For the text-containing cell, return its midpoint in (x, y) coordinate format. 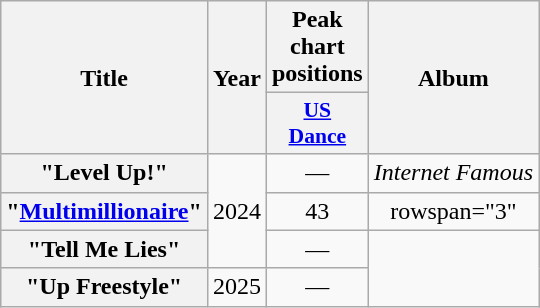
Album (453, 78)
"Multimillionaire" (104, 211)
43 (317, 211)
"Up Freestyle" (104, 287)
"Tell Me Lies" (104, 249)
Year (236, 78)
Peak chart positions (317, 47)
Internet Famous (453, 173)
USDance (317, 124)
2025 (236, 287)
rowspan="3" (453, 211)
2024 (236, 211)
Title (104, 78)
"Level Up!" (104, 173)
